Scan for the cell matching the given text and deliver its (X, Y) coordinate at center. 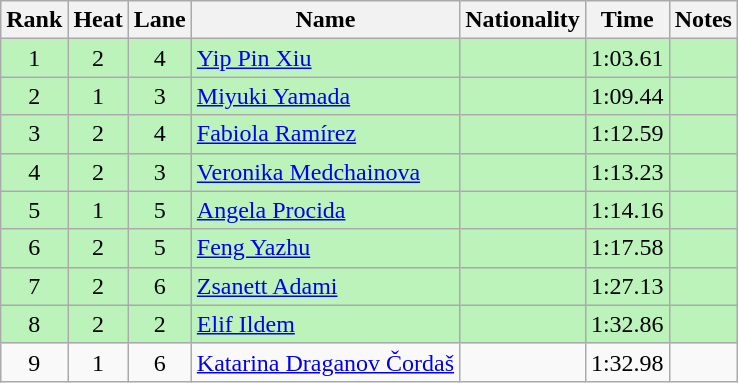
Elif Ildem (325, 324)
9 (34, 362)
Heat (98, 20)
Yip Pin Xiu (325, 58)
1:09.44 (627, 96)
Lane (160, 20)
1:27.13 (627, 286)
Fabiola Ramírez (325, 134)
1:17.58 (627, 248)
Nationality (523, 20)
Feng Yazhu (325, 248)
Zsanett Adami (325, 286)
Rank (34, 20)
Angela Procida (325, 210)
Veronika Medchainova (325, 172)
1:32.86 (627, 324)
1:14.16 (627, 210)
1:13.23 (627, 172)
Katarina Draganov Čordaš (325, 362)
Time (627, 20)
Name (325, 20)
1:03.61 (627, 58)
1:32.98 (627, 362)
Miyuki Yamada (325, 96)
Notes (703, 20)
8 (34, 324)
1:12.59 (627, 134)
7 (34, 286)
